Return [X, Y] of the center of cell containing provided text 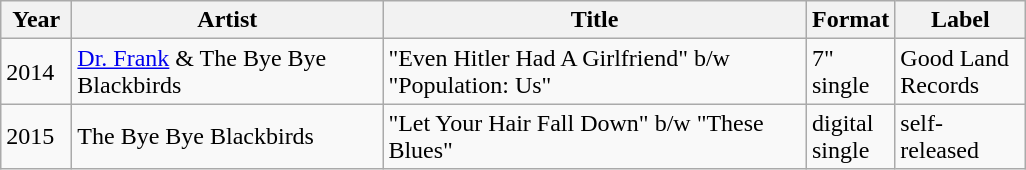
Title [595, 20]
digital single [850, 136]
Dr. Frank & The Bye Bye Blackbirds [228, 72]
7" single [850, 72]
The Bye Bye Blackbirds [228, 136]
Year [36, 20]
self-released [960, 136]
"Even Hitler Had A Girlfriend" b/w "Population: Us" [595, 72]
"Let Your Hair Fall Down" b/w "These Blues" [595, 136]
Label [960, 20]
2015 [36, 136]
Format [850, 20]
2014 [36, 72]
Good Land Records [960, 72]
Artist [228, 20]
